Search for the cell housing the specified text and yield its (x, y) center coordinate. 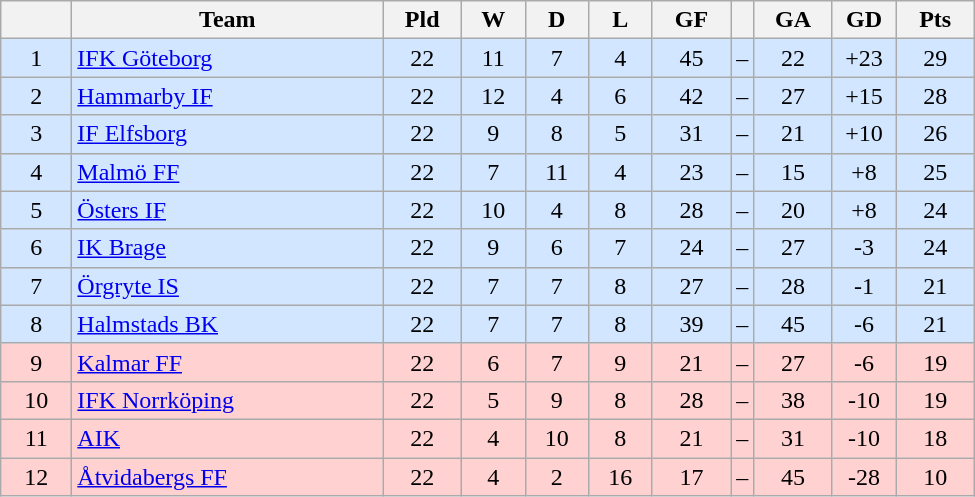
+10 (864, 134)
Malmö FF (228, 172)
GD (864, 20)
25 (936, 172)
1 (36, 58)
16 (621, 477)
3 (36, 134)
Pts (936, 20)
W (493, 20)
IK Brage (228, 248)
20 (794, 210)
Hammarby IF (228, 96)
Örgryte IS (228, 286)
+15 (864, 96)
Pld (422, 20)
29 (936, 58)
42 (692, 96)
GA (794, 20)
-1 (864, 286)
38 (794, 400)
39 (692, 324)
Åtvidabergs FF (228, 477)
D (557, 20)
IFK Göteborg (228, 58)
Kalmar FF (228, 362)
26 (936, 134)
15 (794, 172)
IF Elfsborg (228, 134)
17 (692, 477)
IFK Norrköping (228, 400)
AIK (228, 438)
Team (228, 20)
Östers IF (228, 210)
+23 (864, 58)
-28 (864, 477)
23 (692, 172)
18 (936, 438)
-3 (864, 248)
GF (692, 20)
Halmstads BK (228, 324)
L (621, 20)
